Scan for the cell matching the given text and deliver its [X, Y] coordinate at center. 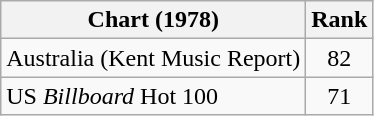
Chart (1978) [154, 20]
US Billboard Hot 100 [154, 96]
Rank [340, 20]
71 [340, 96]
82 [340, 58]
Australia (Kent Music Report) [154, 58]
